Find where the given text appears and provide that cell's center as [X, Y] coordinate. 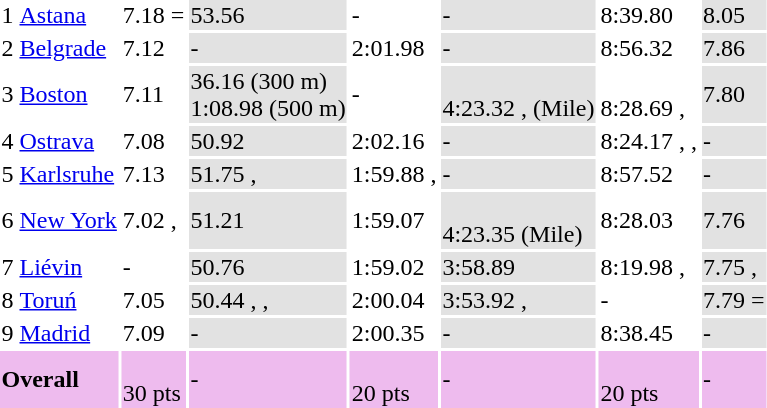
7.86 [734, 48]
4:23.32 , (Mile) [518, 94]
Toruń [68, 300]
1:59.88 , [394, 174]
7.02 , [154, 220]
Astana [68, 15]
3:53.92 , [518, 300]
7.79 = [734, 300]
4 [8, 141]
2:02.16 [394, 141]
50.92 [268, 141]
7 [8, 267]
8 [8, 300]
7.12 [154, 48]
8.05 [734, 15]
8:39.80 [649, 15]
8:56.32 [649, 48]
Ostrava [68, 141]
1:59.02 [394, 267]
8:28.69 , [649, 94]
Madrid [68, 333]
7.80 [734, 94]
53.56 [268, 15]
6 [8, 220]
Liévin [68, 267]
7.09 [154, 333]
8:24.17 , , [649, 141]
2:00.35 [394, 333]
51.75 , [268, 174]
1 [8, 15]
30 pts [154, 380]
3 [8, 94]
2 [8, 48]
50.44 , , [268, 300]
8:38.45 [649, 333]
7.18 = [154, 15]
3:58.89 [518, 267]
5 [8, 174]
9 [8, 333]
Boston [68, 94]
7.75 , [734, 267]
2:00.04 [394, 300]
Overall [59, 380]
7.13 [154, 174]
4:23.35 (Mile) [518, 220]
8:28.03 [649, 220]
8:19.98 , [649, 267]
8:57.52 [649, 174]
50.76 [268, 267]
51.21 [268, 220]
Belgrade [68, 48]
Karlsruhe [68, 174]
7.08 [154, 141]
7.11 [154, 94]
New York [68, 220]
2:01.98 [394, 48]
1:59.07 [394, 220]
7.05 [154, 300]
7.76 [734, 220]
36.16 (300 m) 1:08.98 (500 m) [268, 94]
